Extract the [x, y] coordinate from the center of the cell holding the provided text.  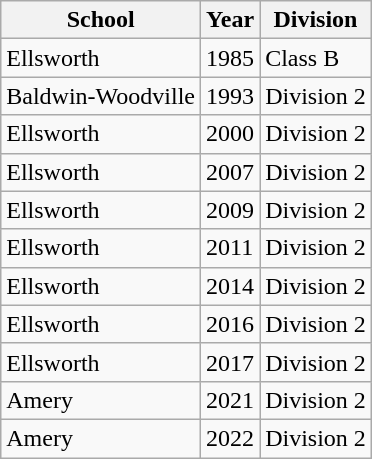
Baldwin-Woodville [101, 96]
Division [316, 20]
School [101, 20]
2022 [230, 438]
2017 [230, 362]
2016 [230, 324]
2011 [230, 248]
2009 [230, 210]
Year [230, 20]
Class B [316, 58]
2014 [230, 286]
1985 [230, 58]
2007 [230, 172]
2000 [230, 134]
2021 [230, 400]
1993 [230, 96]
